Determine the [X, Y] coordinate at the center of the cell enclosing the given text.  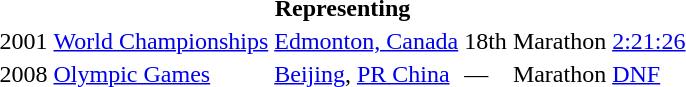
Edmonton, Canada [366, 41]
18th [486, 41]
World Championships [161, 41]
Marathon [559, 41]
